Output the (X, Y) coordinate of the center of the cell containing the given text.  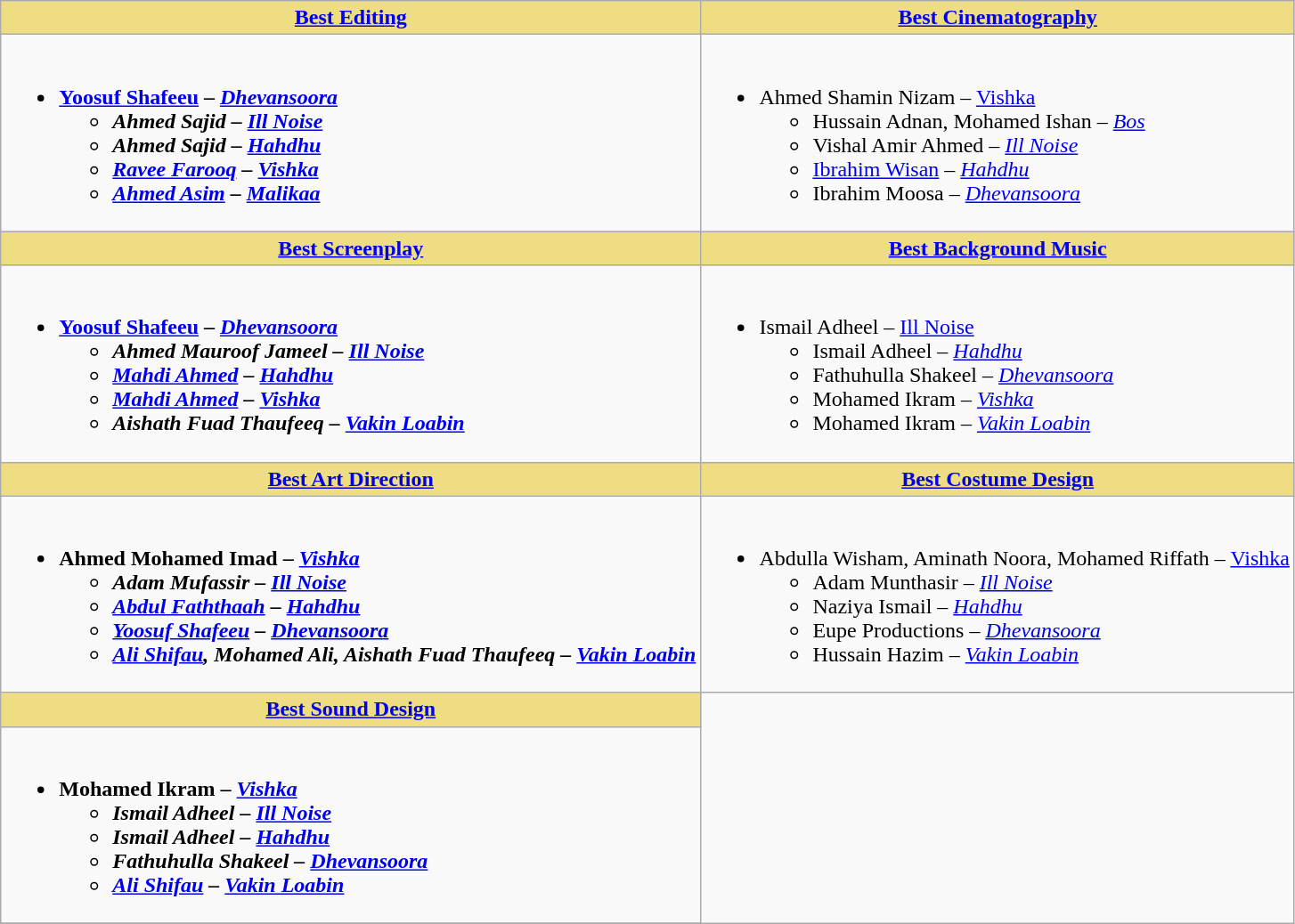
Ahmed Shamin Nizam – VishkaHussain Adnan, Mohamed Ishan – BosVishal Amir Ahmed – Ill NoiseIbrahim Wisan – HahdhuIbrahim Moosa – Dhevansoora (998, 134)
Best Screenplay (351, 248)
Yoosuf Shafeeu – DhevansooraAhmed Mauroof Jameel – Ill NoiseMahdi Ahmed – HahdhuMahdi Ahmed – VishkaAishath Fuad Thaufeeq – Vakin Loabin (351, 363)
Best Cinematography (998, 18)
Best Sound Design (351, 709)
Best Editing (351, 18)
Mohamed Ikram – VishkaIsmail Adheel – Ill NoiseIsmail Adheel – HahdhuFathuhulla Shakeel – DhevansooraAli Shifau – Vakin Loabin (351, 824)
Best Background Music (998, 248)
Best Art Direction (351, 479)
Best Costume Design (998, 479)
Yoosuf Shafeeu – DhevansooraAhmed Sajid – Ill NoiseAhmed Sajid – HahdhuRavee Farooq – VishkaAhmed Asim – Malikaa (351, 134)
Ismail Adheel – Ill NoiseIsmail Adheel – HahdhuFathuhulla Shakeel – DhevansooraMohamed Ikram – VishkaMohamed Ikram – Vakin Loabin (998, 363)
